Scan for the cell matching the given text and deliver its (x, y) coordinate at center. 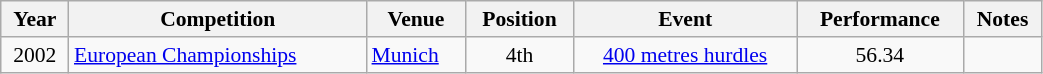
Performance (880, 19)
Notes (1002, 19)
4th (519, 55)
400 metres hurdles (686, 55)
Event (686, 19)
Year (35, 19)
Venue (416, 19)
Competition (218, 19)
56.34 (880, 55)
European Championships (218, 55)
Position (519, 19)
Munich (416, 55)
2002 (35, 55)
